Locate the cell with the specified text and output its [X, Y] center coordinate. 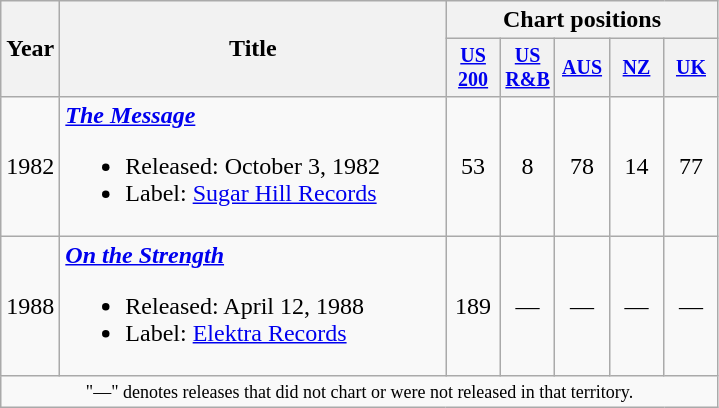
US 200 [473, 68]
Chart positions [582, 20]
77 [691, 166]
UK [691, 68]
AUS [582, 68]
US R&B [527, 68]
Title [253, 49]
Year [30, 49]
"—" denotes releases that did not chart or were not released in that territory. [360, 392]
1988 [30, 306]
14 [636, 166]
189 [473, 306]
8 [527, 166]
NZ [636, 68]
53 [473, 166]
1982 [30, 166]
The MessageReleased: October 3, 1982Label: Sugar Hill Records [253, 166]
78 [582, 166]
On the StrengthReleased: April 12, 1988Label: Elektra Records [253, 306]
